For the text-containing cell, return its midpoint in [x, y] coordinate format. 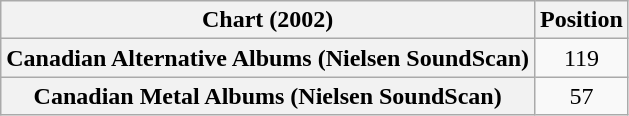
Position [582, 20]
Canadian Metal Albums (Nielsen SoundScan) [268, 96]
119 [582, 58]
Canadian Alternative Albums (Nielsen SoundScan) [268, 58]
57 [582, 96]
Chart (2002) [268, 20]
